Provide the [x, y] coordinate of the cell's center where the given text is located.  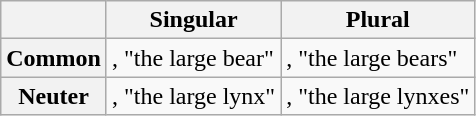
, "the large bear" [193, 58]
Plural [378, 20]
, "the large bears" [378, 58]
Singular [193, 20]
Neuter [54, 96]
, "the large lynxes" [378, 96]
, "the large lynx" [193, 96]
Common [54, 58]
